Find where the given text appears and provide that cell's center as [X, Y] coordinate. 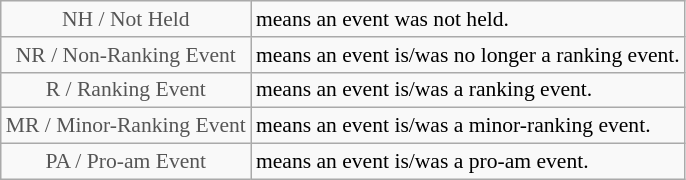
means an event is/was a ranking event. [468, 90]
NR / Non-Ranking Event [126, 55]
R / Ranking Event [126, 90]
means an event is/was no longer a ranking event. [468, 55]
MR / Minor-Ranking Event [126, 126]
means an event is/was a minor-ranking event. [468, 126]
PA / Pro-am Event [126, 162]
NH / Not Held [126, 19]
means an event is/was a pro-am event. [468, 162]
means an event was not held. [468, 19]
